Extract the [x, y] coordinate from the center of the cell holding the provided text.  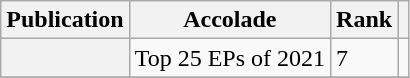
Publication [65, 20]
Rank [364, 20]
Accolade [230, 20]
7 [364, 58]
Top 25 EPs of 2021 [230, 58]
